Pinpoint the cell where the given text exists, returning its (X, Y) midpoint coordinate. 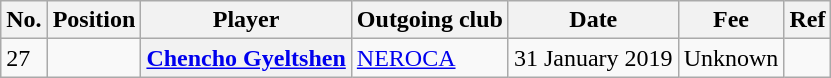
Position (94, 20)
Player (246, 20)
No. (24, 20)
Ref (808, 20)
Outgoing club (430, 20)
Date (593, 20)
Chencho Gyeltshen (246, 58)
Unknown (731, 58)
Fee (731, 20)
31 January 2019 (593, 58)
NEROCA (430, 58)
27 (24, 58)
